Pinpoint the cell where the given text exists, returning its (x, y) midpoint coordinate. 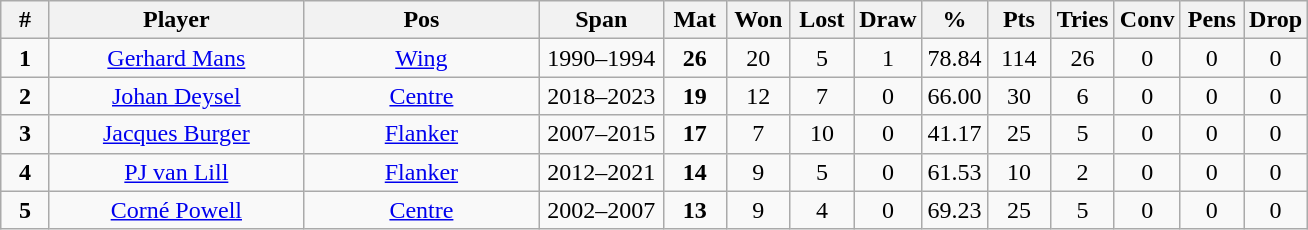
Tries (1083, 20)
2012–2021 (601, 172)
# (26, 20)
61.53 (954, 172)
69.23 (954, 210)
Player (176, 20)
3 (26, 134)
Lost (822, 20)
Pts (1019, 20)
Conv (1147, 20)
2002–2007 (601, 210)
30 (1019, 96)
2018–2023 (601, 96)
Pos (421, 20)
2007–2015 (601, 134)
78.84 (954, 58)
Drop (1276, 20)
114 (1019, 58)
20 (759, 58)
PJ van Lill (176, 172)
17 (695, 134)
6 (1083, 96)
% (954, 20)
41.17 (954, 134)
Mat (695, 20)
Draw (888, 20)
Johan Deysel (176, 96)
Corné Powell (176, 210)
1990–1994 (601, 58)
Span (601, 20)
Wing (421, 58)
13 (695, 210)
19 (695, 96)
Gerhard Mans (176, 58)
14 (695, 172)
66.00 (954, 96)
Jacques Burger (176, 134)
Won (759, 20)
Pens (1212, 20)
12 (759, 96)
